Determine the [x, y] coordinate at the center of the cell enclosing the given text.  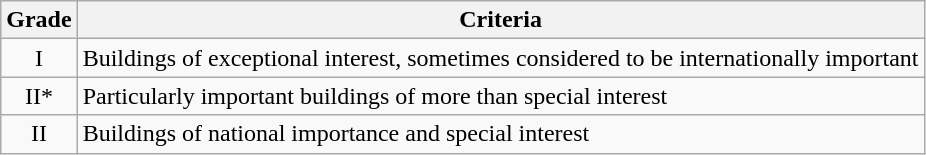
Buildings of exceptional interest, sometimes considered to be internationally important [500, 58]
Particularly important buildings of more than special interest [500, 96]
I [39, 58]
II [39, 134]
II* [39, 96]
Criteria [500, 20]
Buildings of national importance and special interest [500, 134]
Grade [39, 20]
